Detect which cell encompasses the target text, then output its [X, Y] center coordinate. 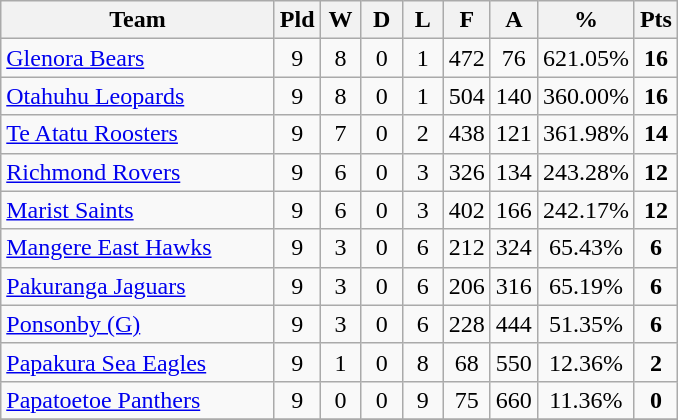
326 [466, 172]
D [382, 20]
243.28% [586, 172]
Pakuranga Jaguars [138, 286]
12.36% [586, 362]
166 [514, 210]
212 [466, 248]
Richmond Rovers [138, 172]
W [340, 20]
Otahuhu Leopards [138, 96]
75 [466, 400]
65.43% [586, 248]
361.98% [586, 134]
444 [514, 324]
F [466, 20]
134 [514, 172]
550 [514, 362]
660 [514, 400]
51.35% [586, 324]
68 [466, 362]
11.36% [586, 400]
242.17% [586, 210]
A [514, 20]
228 [466, 324]
206 [466, 286]
402 [466, 210]
360.00% [586, 96]
7 [340, 134]
Pld [297, 20]
Papakura Sea Eagles [138, 362]
Mangere East Hawks [138, 248]
Marist Saints [138, 210]
14 [656, 134]
472 [466, 58]
Papatoetoe Panthers [138, 400]
Ponsonby (G) [138, 324]
324 [514, 248]
Pts [656, 20]
76 [514, 58]
L [422, 20]
316 [514, 286]
Te Atatu Roosters [138, 134]
Glenora Bears [138, 58]
65.19% [586, 286]
504 [466, 96]
% [586, 20]
140 [514, 96]
121 [514, 134]
438 [466, 134]
Team [138, 20]
621.05% [586, 58]
